Locate the cell with the specified text and output its [x, y] center coordinate. 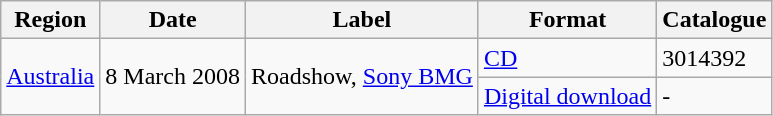
- [714, 96]
3014392 [714, 58]
Format [567, 20]
Catalogue [714, 20]
Roadshow, Sony BMG [362, 77]
Label [362, 20]
Digital download [567, 96]
8 March 2008 [173, 77]
Australia [50, 77]
Region [50, 20]
CD [567, 58]
Date [173, 20]
